From the cell containing the given text, extract its center point as [X, Y] coordinate. 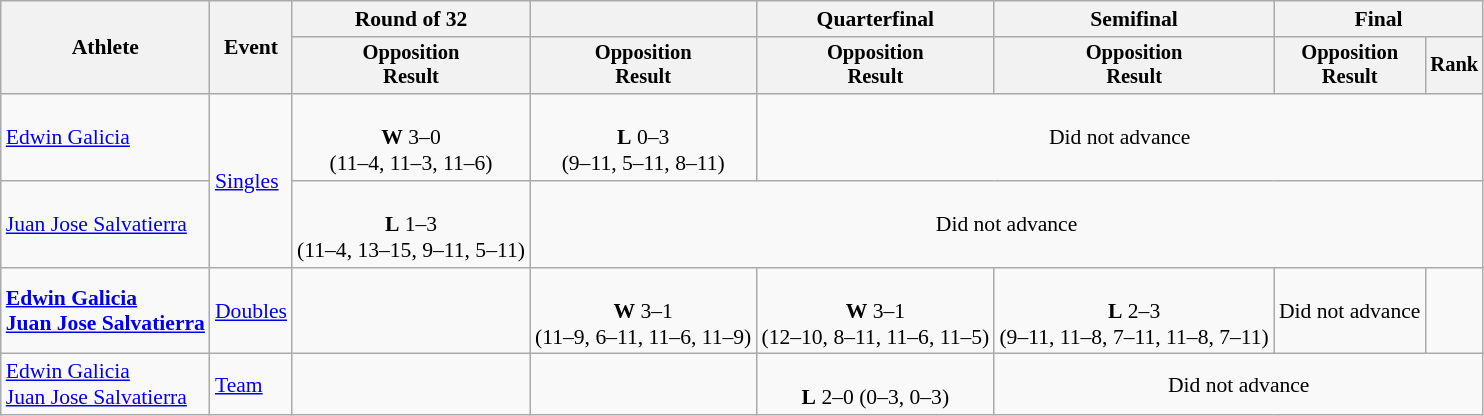
W 3–1(11–9, 6–11, 11–6, 11–9) [643, 312]
L 2–0 (0–3, 0–3) [875, 384]
Event [251, 48]
Doubles [251, 312]
L 0–3(9–11, 5–11, 8–11) [643, 138]
W 3–0(11–4, 11–3, 11–6) [411, 138]
Edwin Galicia [106, 138]
Quarterfinal [875, 19]
Round of 32 [411, 19]
L 1–3(11–4, 13–15, 9–11, 5–11) [411, 224]
Athlete [106, 48]
Semifinal [1134, 19]
Team [251, 384]
Final [1378, 19]
Singles [251, 180]
W 3–1(12–10, 8–11, 11–6, 11–5) [875, 312]
L 2–3(9–11, 11–8, 7–11, 11–8, 7–11) [1134, 312]
Rank [1454, 66]
Juan Jose Salvatierra [106, 224]
